Extract the [x, y] coordinate from the center of the cell holding the provided text.  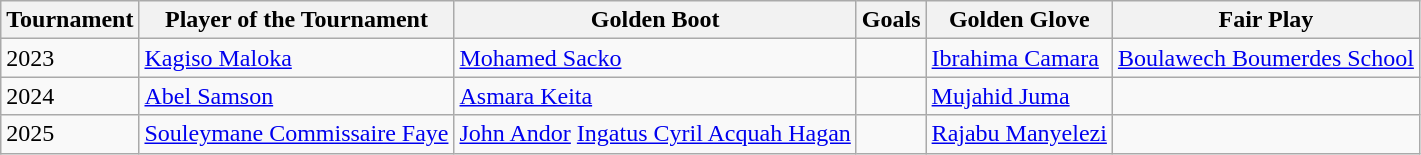
2024 [70, 96]
Tournament [70, 20]
Kagiso Maloka [296, 58]
Asmara Keita [655, 96]
Golden Boot [655, 20]
Ibrahima Camara [1019, 58]
Abel Samson [296, 96]
2025 [70, 134]
Fair Play [1266, 20]
Boulawech Boumerdes School [1266, 58]
John Andor Ingatus Cyril Acquah Hagan [655, 134]
Souleymane Commissaire Faye [296, 134]
Mohamed Sacko [655, 58]
Rajabu Manyelezi [1019, 134]
Goals [891, 20]
Player of the Tournament [296, 20]
Mujahid Juma [1019, 96]
Golden Glove [1019, 20]
2023 [70, 58]
